Find where the given text appears and provide that cell's center as (X, Y) coordinate. 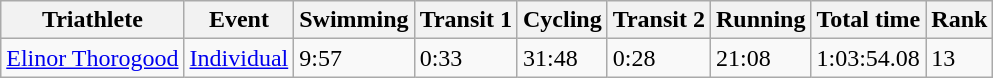
Running (760, 20)
0:33 (466, 58)
Transit 2 (658, 20)
Triathlete (92, 20)
21:08 (760, 58)
1:03:54.08 (868, 58)
13 (960, 58)
Cycling (562, 20)
Swimming (354, 20)
9:57 (354, 58)
Total time (868, 20)
Elinor Thorogood (92, 58)
Individual (239, 58)
31:48 (562, 58)
0:28 (658, 58)
Rank (960, 20)
Event (239, 20)
Transit 1 (466, 20)
